Output the (X, Y) coordinate of the center of the cell containing the given text.  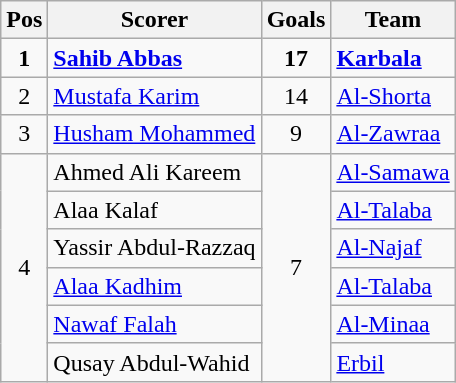
Team (393, 20)
Erbil (393, 362)
Husham Mohammed (154, 134)
Al-Minaa (393, 324)
2 (24, 96)
Qusay Abdul-Wahid (154, 362)
Al-Samawa (393, 172)
14 (296, 96)
1 (24, 58)
Karbala (393, 58)
Mustafa Karim (154, 96)
4 (24, 267)
Sahib Abbas (154, 58)
Al-Zawraa (393, 134)
Goals (296, 20)
Alaa Kadhim (154, 286)
Alaa Kalaf (154, 210)
Nawaf Falah (154, 324)
9 (296, 134)
Al-Najaf (393, 248)
3 (24, 134)
Yassir Abdul-Razzaq (154, 248)
Ahmed Ali Kareem (154, 172)
7 (296, 267)
17 (296, 58)
Al-Shorta (393, 96)
Scorer (154, 20)
Pos (24, 20)
